Return the [x, y] coordinate for the center point of the cell that contains the specified text.  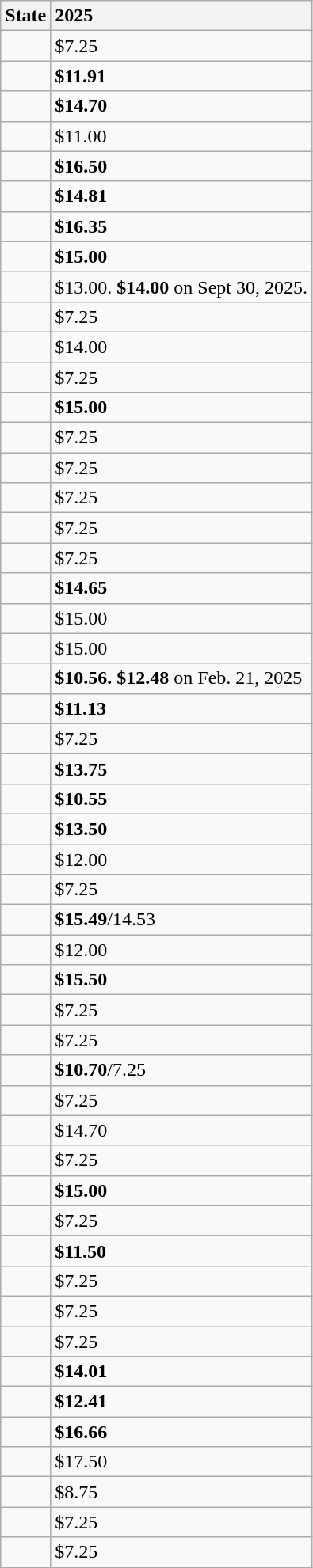
$16.66 [181, 1432]
$15.49/14.53 [181, 920]
$14.81 [181, 196]
$8.75 [181, 1492]
$16.50 [181, 166]
$14.65 [181, 588]
$15.50 [181, 980]
$17.50 [181, 1462]
$11.13 [181, 708]
$13.75 [181, 769]
$16.35 [181, 226]
2025 [181, 16]
$11.00 [181, 136]
$13.50 [181, 829]
$11.91 [181, 76]
$10.56. $12.48 on Feb. 21, 2025 [181, 678]
State [25, 16]
$10.55 [181, 799]
$14.01 [181, 1372]
$13.00. $14.00 on Sept 30, 2025. [181, 287]
$14.00 [181, 347]
$10.70/7.25 [181, 1070]
$11.50 [181, 1251]
$12.41 [181, 1402]
